Return the (X, Y) coordinate for the center point of the cell that contains the specified text.  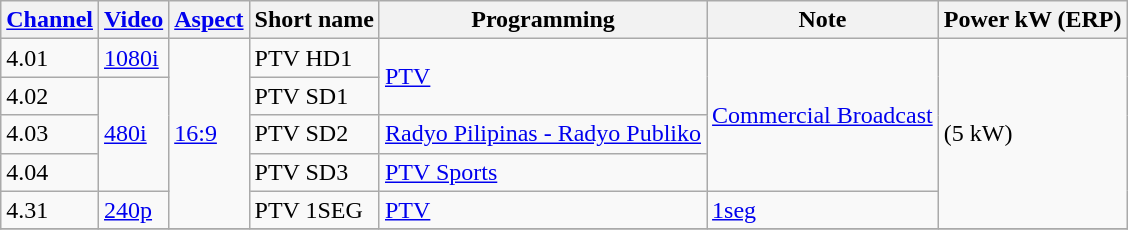
1080i (134, 58)
4.03 (50, 134)
Radyo Pilipinas - Radyo Publiko (542, 134)
(5 kW) (1032, 134)
4.04 (50, 172)
Commercial Broadcast (823, 115)
4.02 (50, 96)
Video (134, 20)
1seg (823, 210)
Aspect (209, 20)
PTV HD1 (314, 58)
240p (134, 210)
PTV Sports (542, 172)
Note (823, 20)
PTV 1SEG (314, 210)
PTV SD2 (314, 134)
4.01 (50, 58)
PTV SD1 (314, 96)
480i (134, 134)
16:9 (209, 134)
Programming (542, 20)
Short name (314, 20)
PTV SD3 (314, 172)
4.31 (50, 210)
Channel (50, 20)
Power kW (ERP) (1032, 20)
